Determine the (X, Y) coordinate at the center of the cell enclosing the given text.  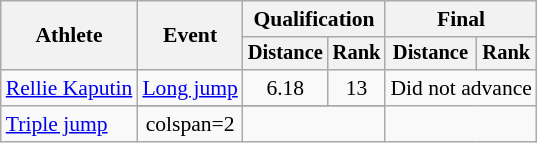
13 (357, 88)
Qualification (314, 19)
Triple jump (70, 124)
Long jump (190, 88)
Event (190, 36)
6.18 (286, 88)
Rellie Kaputin (70, 88)
Athlete (70, 36)
colspan=2 (190, 124)
Final (461, 19)
Did not advance (461, 88)
